Find where the given text appears and provide that cell's center as (x, y) coordinate. 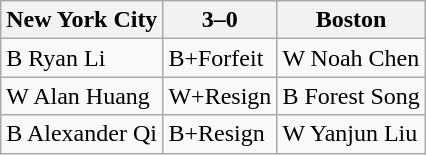
B+Forfeit (220, 58)
W Noah Chen (351, 58)
W Alan Huang (82, 96)
B Forest Song (351, 96)
Boston (351, 20)
B Alexander Qi (82, 134)
3–0 (220, 20)
W Yanjun Liu (351, 134)
New York City (82, 20)
W+Resign (220, 96)
B Ryan Li (82, 58)
B+Resign (220, 134)
